From the cell containing the given text, extract its center point as [x, y] coordinate. 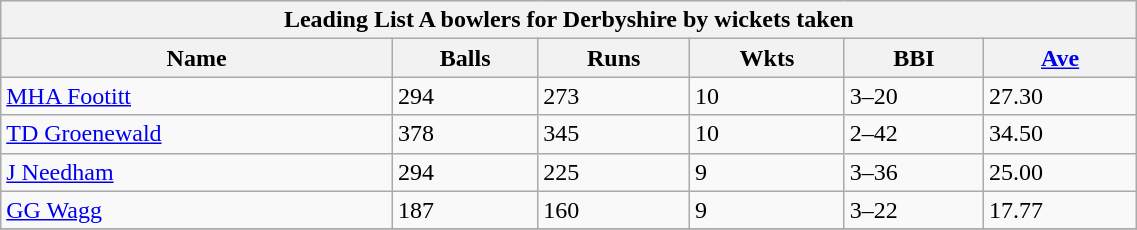
J Needham [197, 172]
34.50 [1060, 134]
MHA Footitt [197, 96]
345 [614, 134]
25.00 [1060, 172]
273 [614, 96]
3–22 [914, 210]
378 [464, 134]
17.77 [1060, 210]
Balls [464, 58]
2–42 [914, 134]
BBI [914, 58]
Ave [1060, 58]
3–36 [914, 172]
187 [464, 210]
160 [614, 210]
Wkts [768, 58]
3–20 [914, 96]
Leading List A bowlers for Derbyshire by wickets taken [569, 20]
GG Wagg [197, 210]
TD Groenewald [197, 134]
27.30 [1060, 96]
Runs [614, 58]
Name [197, 58]
225 [614, 172]
